Search for the cell housing the specified text and yield its [x, y] center coordinate. 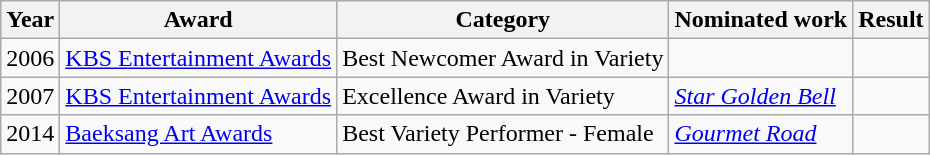
Category [503, 20]
2014 [30, 134]
2007 [30, 96]
Year [30, 20]
Baeksang Art Awards [198, 134]
Best Newcomer Award in Variety [503, 58]
Result [891, 20]
Award [198, 20]
Excellence Award in Variety [503, 96]
Star Golden Bell [761, 96]
Nominated work [761, 20]
Best Variety Performer - Female [503, 134]
2006 [30, 58]
Gourmet Road [761, 134]
